Output the (X, Y) coordinate of the center of the cell containing the given text.  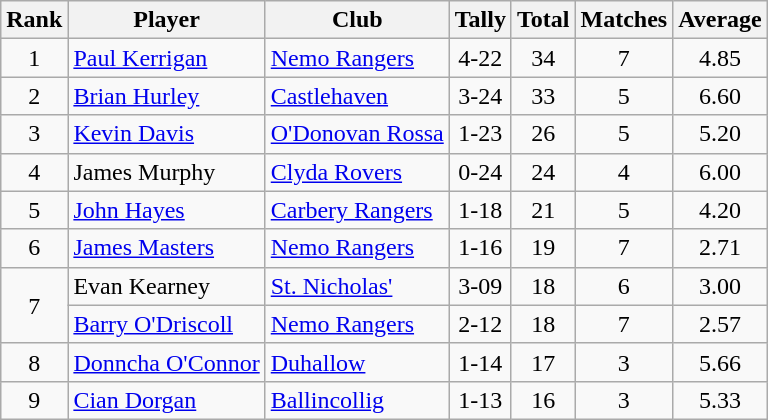
St. Nicholas' (357, 286)
5.33 (720, 400)
Clyda Rovers (357, 172)
16 (543, 400)
6.60 (720, 96)
James Murphy (166, 172)
3-09 (480, 286)
Matches (624, 20)
17 (543, 362)
Carbery Rangers (357, 210)
5.66 (720, 362)
1-16 (480, 248)
Barry O'Driscoll (166, 324)
26 (543, 134)
1-18 (480, 210)
33 (543, 96)
Club (357, 20)
34 (543, 58)
Evan Kearney (166, 286)
4.20 (720, 210)
Donncha O'Connor (166, 362)
Cian Dorgan (166, 400)
2 (34, 96)
Tally (480, 20)
Player (166, 20)
5.20 (720, 134)
8 (34, 362)
Rank (34, 20)
4-22 (480, 58)
Kevin Davis (166, 134)
3.00 (720, 286)
21 (543, 210)
3-24 (480, 96)
Duhallow (357, 362)
4.85 (720, 58)
1-14 (480, 362)
Castlehaven (357, 96)
2.71 (720, 248)
Total (543, 20)
Brian Hurley (166, 96)
Ballincollig (357, 400)
6.00 (720, 172)
1-23 (480, 134)
Paul Kerrigan (166, 58)
0-24 (480, 172)
1 (34, 58)
John Hayes (166, 210)
O'Donovan Rossa (357, 134)
2.57 (720, 324)
Average (720, 20)
1-13 (480, 400)
James Masters (166, 248)
9 (34, 400)
2-12 (480, 324)
24 (543, 172)
19 (543, 248)
